Extract the (X, Y) coordinate from the center of the cell holding the provided text.  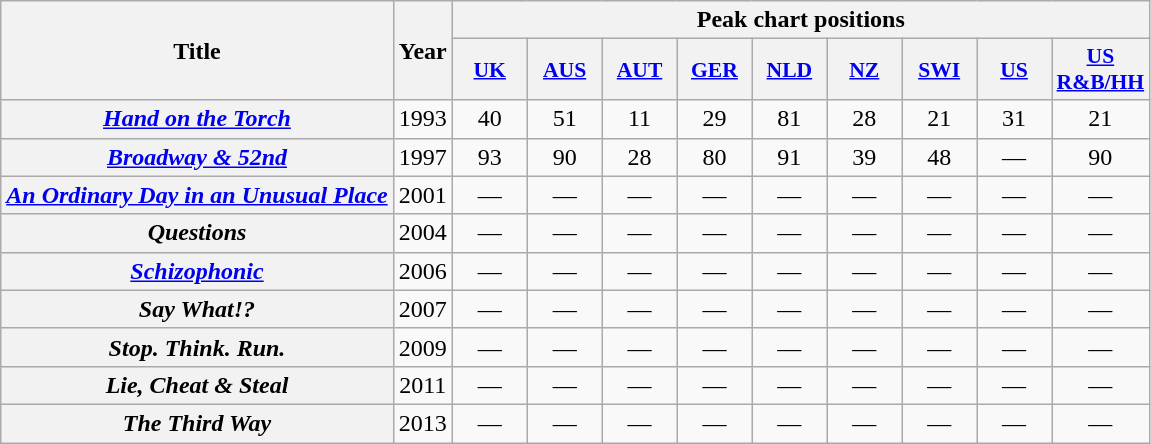
51 (564, 119)
Title (197, 50)
Stop. Think. Run. (197, 347)
2009 (422, 347)
USR&B/HH (1101, 70)
NZ (864, 70)
29 (714, 119)
2004 (422, 233)
NLD (790, 70)
AUS (564, 70)
UK (490, 70)
GER (714, 70)
An Ordinary Day in an Unusual Place (197, 195)
Questions (197, 233)
Peak chart positions (800, 20)
1997 (422, 157)
31 (1014, 119)
SWI (940, 70)
48 (940, 157)
2013 (422, 423)
2007 (422, 309)
2006 (422, 271)
Say What!? (197, 309)
80 (714, 157)
81 (790, 119)
2001 (422, 195)
AUT (640, 70)
Year (422, 50)
Lie, Cheat & Steal (197, 385)
93 (490, 157)
Broadway & 52nd (197, 157)
39 (864, 157)
1993 (422, 119)
Hand on the Torch (197, 119)
The Third Way (197, 423)
91 (790, 157)
Schizophonic (197, 271)
40 (490, 119)
2011 (422, 385)
US (1014, 70)
11 (640, 119)
